From the cell containing the given text, extract its center point as (X, Y) coordinate. 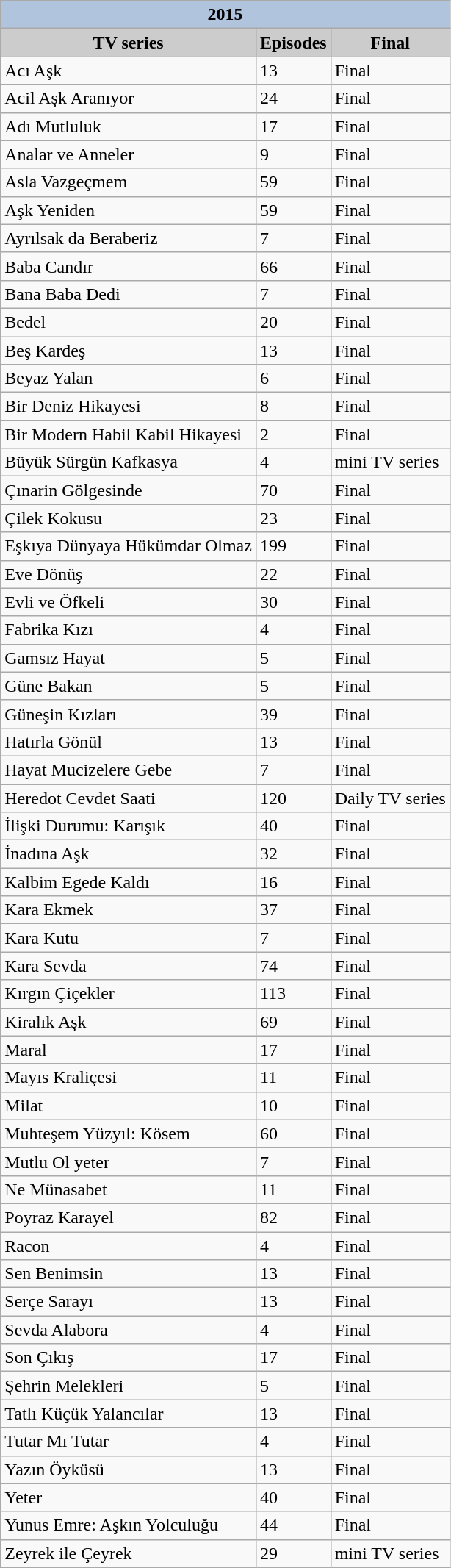
Racon (129, 1246)
Milat (129, 1106)
Çınarin Gölgesinde (129, 490)
Hayat Mucizelere Gebe (129, 770)
Sen Benimsin (129, 1274)
Kalbim Egede Kaldı (129, 882)
Bana Baba Dedi (129, 294)
Şehrin Melekleri (129, 1386)
Acil Aşk Aranıyor (129, 99)
Analar ve Anneler (129, 154)
Beş Kardeş (129, 351)
Hatırla Gönül (129, 742)
Yazın Öyküsü (129, 1469)
120 (293, 798)
Asla Vazgeçmem (129, 182)
44 (293, 1525)
Daily TV series (390, 798)
Kırgın Çiçekler (129, 994)
22 (293, 574)
24 (293, 99)
23 (293, 518)
Adı Mutluluk (129, 126)
70 (293, 490)
Mutlu Ol yeter (129, 1161)
Bir Deniz Hikayesi (129, 407)
Muhteşem Yüzyıl: Kösem (129, 1134)
Son Çıkış (129, 1358)
Fabrika Kızı (129, 630)
113 (293, 994)
İnadına Aşk (129, 854)
Çilek Kokusu (129, 518)
Eve Dönüş (129, 574)
Sevda Alabora (129, 1330)
Ayrılsak da Beraberiz (129, 238)
6 (293, 379)
Episodes (293, 43)
Evli ve Öfkeli (129, 602)
Tatlı Küçük Yalancılar (129, 1414)
37 (293, 910)
16 (293, 882)
Beyaz Yalan (129, 379)
10 (293, 1106)
Büyük Sürgün Kafkasya (129, 462)
39 (293, 714)
32 (293, 854)
Gamsız Hayat (129, 658)
Yeter (129, 1497)
Aşk Yeniden (129, 210)
30 (293, 602)
2015 (225, 15)
Heredot Cevdet Saati (129, 798)
Güneşin Kızları (129, 714)
TV series (129, 43)
66 (293, 266)
8 (293, 407)
Yunus Emre: Aşkın Yolculuğu (129, 1525)
Serçe Sarayı (129, 1302)
Kiralık Aşk (129, 1022)
Tutar Mı Tutar (129, 1442)
20 (293, 322)
Ne Münasabet (129, 1189)
Eşkıya Dünyaya Hükümdar Olmaz (129, 546)
9 (293, 154)
82 (293, 1217)
69 (293, 1022)
Kara Sevda (129, 966)
Baba Candır (129, 266)
60 (293, 1134)
Güne Bakan (129, 686)
Maral (129, 1050)
29 (293, 1553)
Bedel (129, 322)
Poyraz Karayel (129, 1217)
Zeyrek ile Çeyrek (129, 1553)
199 (293, 546)
Kara Ekmek (129, 910)
Kara Kutu (129, 938)
Mayıs Kraliçesi (129, 1078)
Bir Modern Habil Kabil Hikayesi (129, 434)
2 (293, 434)
74 (293, 966)
İlişki Durumu: Karışık (129, 826)
Acı Aşk (129, 71)
